Output the [x, y] coordinate of the center of the cell containing the given text.  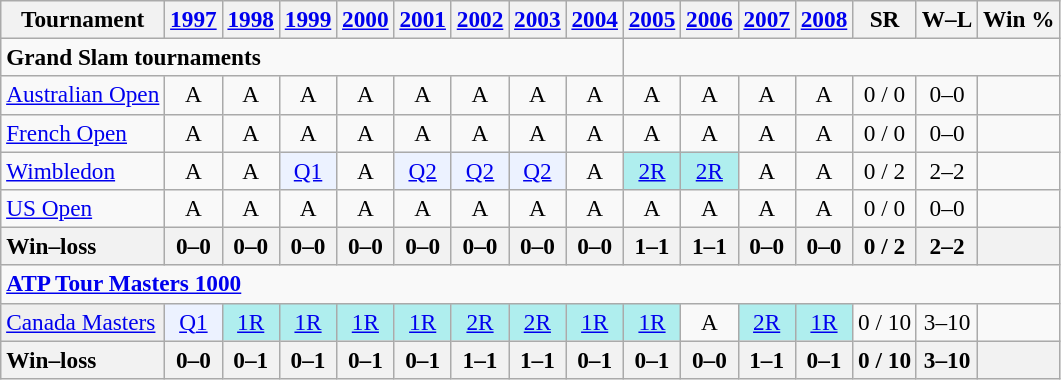
Win % [1019, 19]
2002 [480, 19]
Australian Open [83, 95]
2001 [422, 19]
ATP Tour Masters 1000 [530, 284]
1998 [250, 19]
Tournament [83, 19]
2005 [652, 19]
2007 [766, 19]
French Open [83, 133]
Grand Slam tournaments [312, 57]
US Open [83, 208]
SR [885, 19]
2008 [824, 19]
W–L [946, 19]
2000 [366, 19]
2004 [594, 19]
2003 [538, 19]
1997 [194, 19]
2006 [710, 19]
Wimbledon [83, 170]
Canada Masters [83, 322]
1999 [308, 19]
